Search for the cell housing the specified text and yield its (X, Y) center coordinate. 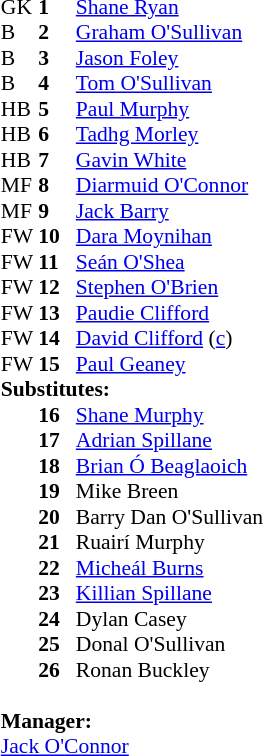
16 (57, 415)
3 (57, 58)
Tadhg Morley (170, 135)
13 (57, 313)
11 (57, 262)
Ronan Buckley (170, 670)
2 (57, 33)
5 (57, 109)
12 (57, 287)
17 (57, 441)
Mike Breen (170, 491)
Gavin White (170, 160)
Micheál Burns (170, 568)
Paul Geaney (170, 364)
Paul Murphy (170, 109)
Dylan Casey (170, 619)
6 (57, 135)
Ruairí Murphy (170, 543)
26 (57, 670)
14 (57, 339)
Adrian Spillane (170, 441)
9 (57, 211)
7 (57, 160)
Barry Dan O'Sullivan (170, 517)
Substitutes: (132, 389)
8 (57, 185)
Brian Ó Beaglaoich (170, 466)
10 (57, 237)
22 (57, 568)
Graham O'Sullivan (170, 33)
Jack Barry (170, 211)
Shane Murphy (170, 415)
Jason Foley (170, 58)
4 (57, 83)
21 (57, 543)
23 (57, 593)
19 (57, 491)
David Clifford (c) (170, 339)
Killian Spillane (170, 593)
25 (57, 645)
Donal O'Sullivan (170, 645)
24 (57, 619)
Dara Moynihan (170, 237)
Stephen O'Brien (170, 287)
Paudie Clifford (170, 313)
Diarmuid O'Connor (170, 185)
Tom O'Sullivan (170, 83)
Seán O'Shea (170, 262)
20 (57, 517)
18 (57, 466)
15 (57, 364)
Manager: (132, 708)
